Return [x, y] of the center of cell containing provided text 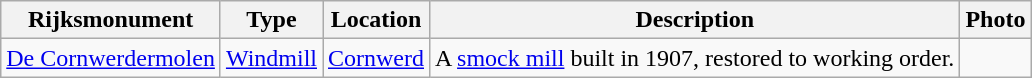
Type [271, 20]
Photo [996, 20]
De Cornwerdermolen [111, 58]
Windmill [271, 58]
Location [376, 20]
Cornwerd [376, 58]
Rijksmonument [111, 20]
Description [695, 20]
A smock mill built in 1907, restored to working order. [695, 58]
